Extract the (X, Y) coordinate from the center of the cell holding the provided text.  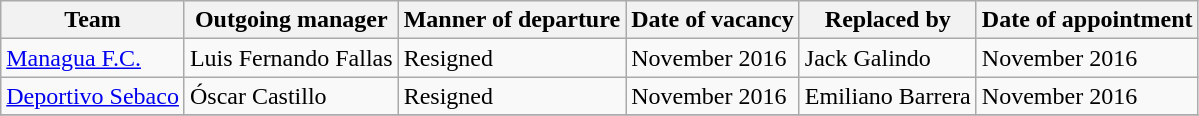
Emiliano Barrera (888, 96)
Óscar Castillo (291, 96)
Outgoing manager (291, 20)
Luis Fernando Fallas (291, 58)
Date of appointment (1087, 20)
Jack Galindo (888, 58)
Managua F.C. (93, 58)
Manner of departure (512, 20)
Date of vacancy (713, 20)
Team (93, 20)
Replaced by (888, 20)
Deportivo Sebaco (93, 96)
